Return the (X, Y) coordinate for the center point of the cell that contains the specified text.  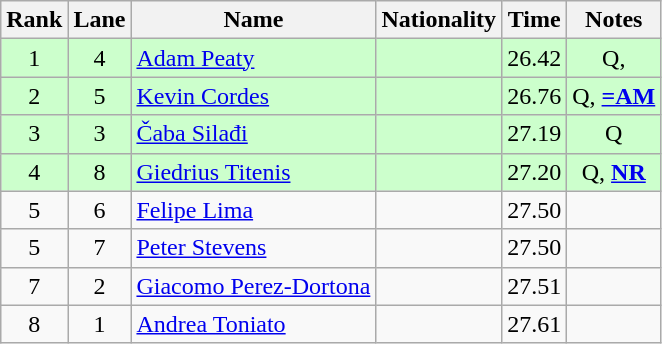
Q, =AM (614, 96)
Peter Stevens (254, 248)
Name (254, 20)
Lane (100, 20)
Rank (34, 20)
6 (100, 210)
27.61 (534, 324)
Andrea Toniato (254, 324)
Q, (614, 58)
26.76 (534, 96)
Giacomo Perez-Dortona (254, 286)
27.20 (534, 172)
Kevin Cordes (254, 96)
27.19 (534, 134)
Adam Peaty (254, 58)
26.42 (534, 58)
Čaba Silađi (254, 134)
Time (534, 20)
Notes (614, 20)
27.51 (534, 286)
Q (614, 134)
Felipe Lima (254, 210)
Giedrius Titenis (254, 172)
Nationality (439, 20)
Q, NR (614, 172)
